Capture the cell that displays the provided text and extract its [x, y] central coordinate. 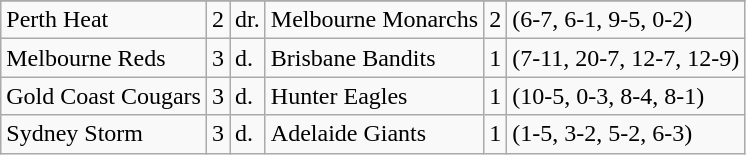
Sydney Storm [104, 134]
Perth Heat [104, 20]
Brisbane Bandits [374, 58]
(6-7, 6-1, 9-5, 0-2) [626, 20]
Melbourne Reds [104, 58]
dr. [248, 20]
(10-5, 0-3, 8-4, 8-1) [626, 96]
(1-5, 3-2, 5-2, 6-3) [626, 134]
Gold Coast Cougars [104, 96]
Melbourne Monarchs [374, 20]
Adelaide Giants [374, 134]
(7-11, 20-7, 12-7, 12-9) [626, 58]
Hunter Eagles [374, 96]
